Scan for the cell matching the given text and deliver its (X, Y) coordinate at center. 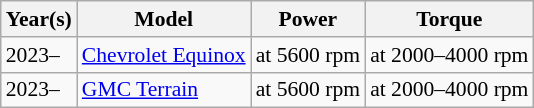
GMC Terrain (164, 90)
Model (164, 19)
Year(s) (39, 19)
Torque (449, 19)
Chevrolet Equinox (164, 55)
Power (308, 19)
